Provide the [x, y] coordinate of the cell's center where the given text is located.  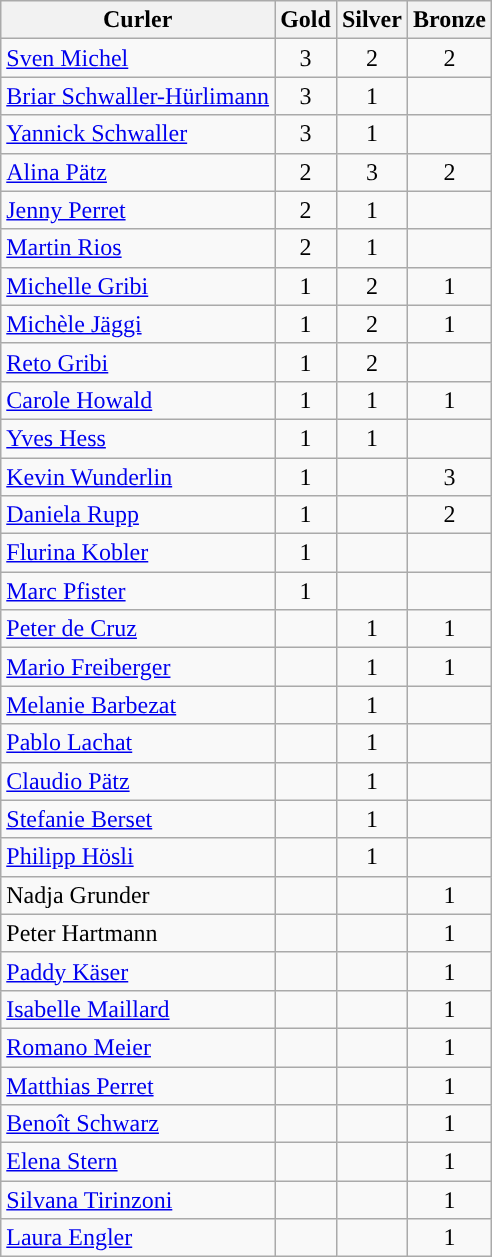
Michèle Jäggi [138, 324]
Silvana Tirinzoni [138, 1200]
Peter de Cruz [138, 629]
Gold [306, 20]
Daniela Rupp [138, 515]
Yves Hess [138, 438]
Yannick Schwaller [138, 134]
Pablo Lachat [138, 743]
Bronze [449, 20]
Benoît Schwarz [138, 1124]
Claudio Pätz [138, 781]
Silver [372, 20]
Matthias Perret [138, 1085]
Melanie Barbezat [138, 705]
Elena Stern [138, 1162]
Nadja Grunder [138, 895]
Kevin Wunderlin [138, 477]
Mario Freiberger [138, 667]
Paddy Käser [138, 971]
Carole Howald [138, 400]
Isabelle Maillard [138, 1009]
Jenny Perret [138, 210]
Michelle Gribi [138, 286]
Philipp Hösli [138, 857]
Alina Pätz [138, 172]
Stefanie Berset [138, 819]
Marc Pfister [138, 591]
Romano Meier [138, 1047]
Flurina Kobler [138, 553]
Curler [138, 20]
Sven Michel [138, 58]
Peter Hartmann [138, 933]
Reto Gribi [138, 362]
Martin Rios [138, 248]
Briar Schwaller-Hürlimann [138, 96]
Laura Engler [138, 1238]
